From the cell containing the given text, extract its center point as (X, Y) coordinate. 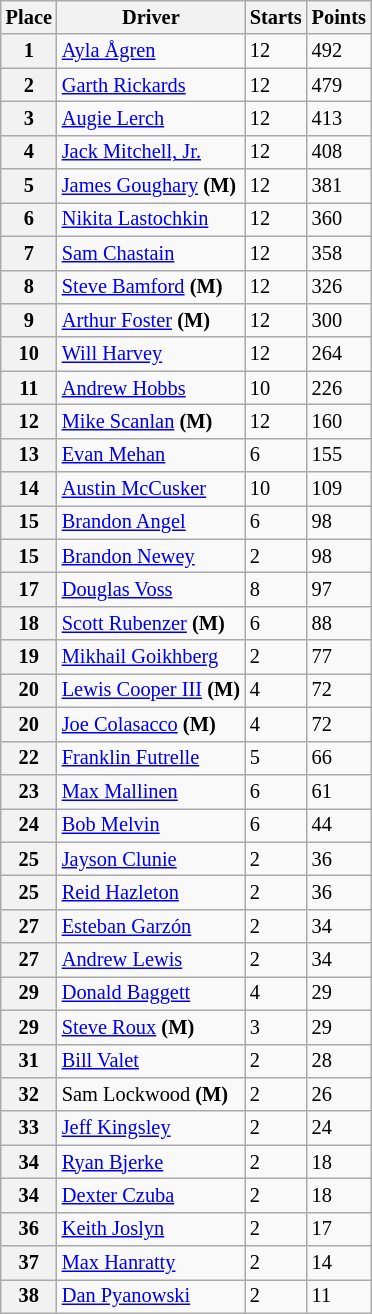
28 (339, 1061)
Brandon Angel (151, 522)
109 (339, 489)
7 (29, 253)
Will Harvey (151, 354)
358 (339, 253)
Andrew Lewis (151, 960)
26 (339, 1094)
77 (339, 657)
19 (29, 657)
Jeff Kingsley (151, 1128)
Steve Bamford (M) (151, 287)
Mikhail Goikhberg (151, 657)
Jayson Clunie (151, 859)
Brandon Newey (151, 556)
Place (29, 17)
James Goughary (M) (151, 186)
300 (339, 320)
Mike Scanlan (M) (151, 421)
32 (29, 1094)
61 (339, 791)
23 (29, 791)
Jack Mitchell, Jr. (151, 152)
37 (29, 1263)
413 (339, 118)
Max Hanratty (151, 1263)
13 (29, 455)
Max Mallinen (151, 791)
Ayla Ågren (151, 51)
Bill Valet (151, 1061)
381 (339, 186)
Franklin Futrelle (151, 758)
66 (339, 758)
226 (339, 388)
Nikita Lastochkin (151, 219)
Augie Lerch (151, 118)
31 (29, 1061)
408 (339, 152)
360 (339, 219)
44 (339, 825)
Andrew Hobbs (151, 388)
479 (339, 85)
Keith Joslyn (151, 1229)
9 (29, 320)
22 (29, 758)
Garth Rickards (151, 85)
160 (339, 421)
Starts (276, 17)
Arthur Foster (M) (151, 320)
Driver (151, 17)
155 (339, 455)
Ryan Bjerke (151, 1162)
Reid Hazleton (151, 892)
97 (339, 589)
Bob Melvin (151, 825)
Dan Pyanowski (151, 1296)
492 (339, 51)
264 (339, 354)
326 (339, 287)
Sam Chastain (151, 253)
Sam Lockwood (M) (151, 1094)
Scott Rubenzer (M) (151, 623)
Austin McCusker (151, 489)
Lewis Cooper III (M) (151, 690)
1 (29, 51)
Dexter Czuba (151, 1195)
Douglas Voss (151, 589)
33 (29, 1128)
88 (339, 623)
Steve Roux (M) (151, 1027)
Points (339, 17)
Evan Mehan (151, 455)
Esteban Garzón (151, 926)
Joe Colasacco (M) (151, 724)
Donald Baggett (151, 993)
38 (29, 1296)
